Capture the cell that displays the provided text and extract its [X, Y] central coordinate. 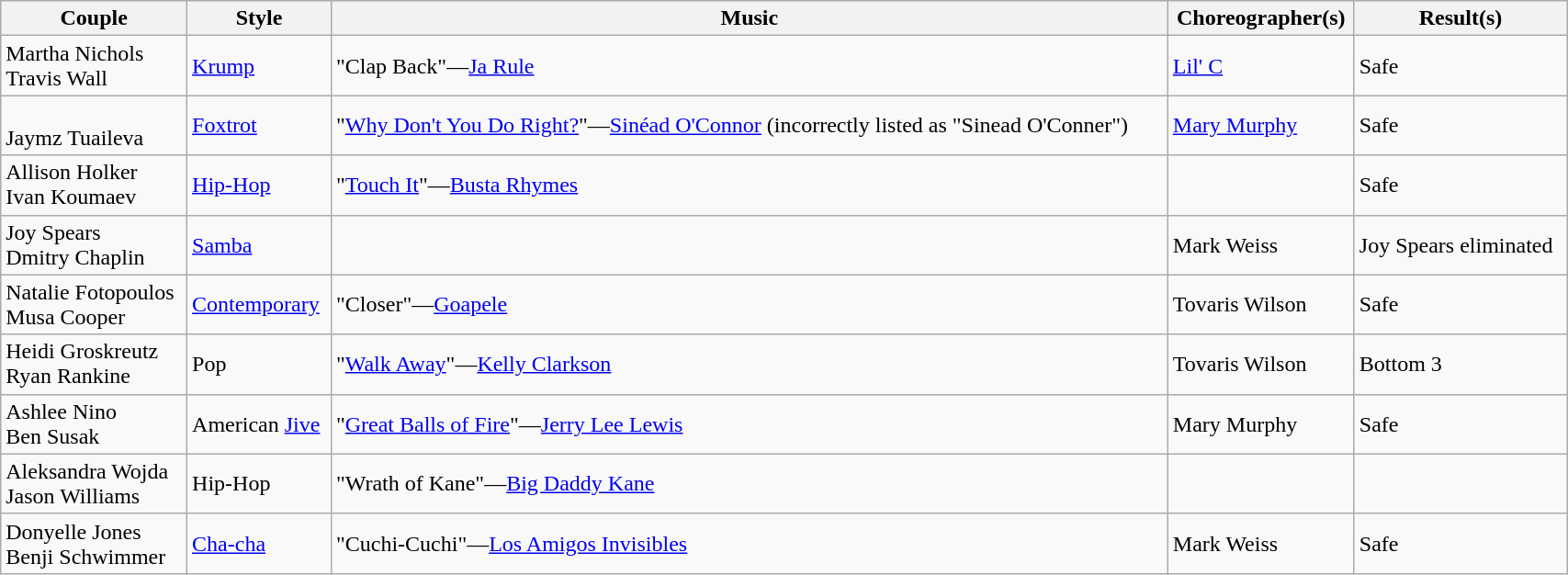
"Cuchi-Cuchi"—Los Amigos Invisibles [750, 544]
Result(s) [1461, 18]
Foxtrot [259, 125]
Bottom 3 [1461, 364]
Joy Spears Dmitry Chaplin [94, 244]
Style [259, 18]
Couple [94, 18]
"Wrath of Kane"—Big Daddy Kane [750, 483]
Krump [259, 66]
Donyelle Jones Benji Schwimmer [94, 544]
Cha-cha [259, 544]
Martha Nichols Travis Wall [94, 66]
Jaymz Tuaileva [94, 125]
Allison Holker Ivan Koumaev [94, 186]
Choreographer(s) [1260, 18]
American Jive [259, 424]
Pop [259, 364]
Music [750, 18]
Natalie Fotopoulos Musa Cooper [94, 305]
Lil' C [1260, 66]
"Touch It"—Busta Rhymes [750, 186]
"Why Don't You Do Right?"—Sinéad O'Connor (incorrectly listed as "Sinead O'Conner") [750, 125]
"Great Balls of Fire"—Jerry Lee Lewis [750, 424]
Heidi Groskreutz Ryan Rankine [94, 364]
"Walk Away"—Kelly Clarkson [750, 364]
Contemporary [259, 305]
Ashlee Nino Ben Susak [94, 424]
"Clap Back"—Ja Rule [750, 66]
Joy Spears eliminated [1461, 244]
"Closer"—Goapele [750, 305]
Samba [259, 244]
Aleksandra Wojda Jason Williams [94, 483]
